Determine the (x, y) coordinate at the center of the cell enclosing the given text.  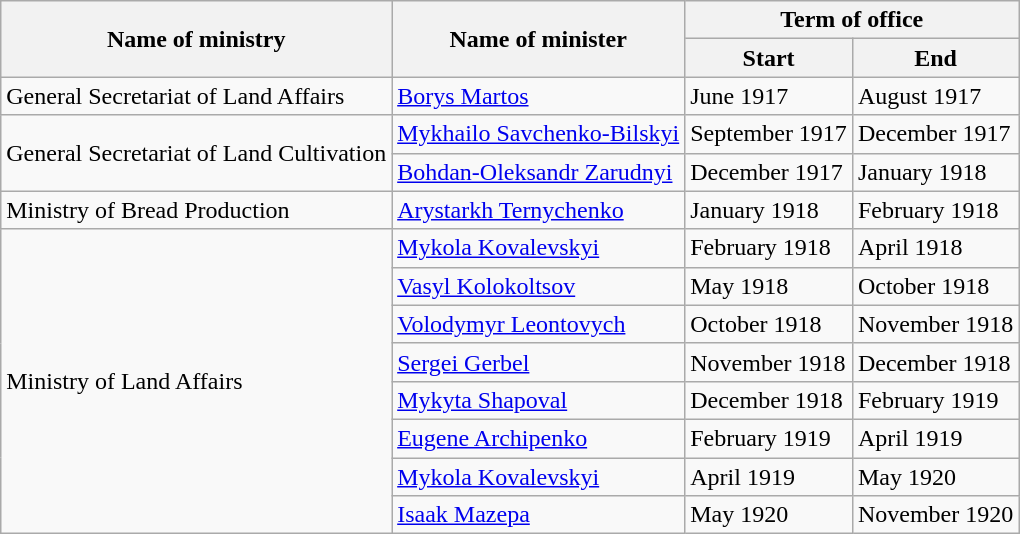
Mykyta Shapoval (538, 400)
Name of ministry (196, 39)
Isaak Mazepa (538, 515)
Term of office (852, 20)
Start (769, 58)
End (935, 58)
Arystarkh Ternychenko (538, 210)
Volodymyr Leontovych (538, 324)
Ministry of Bread Production (196, 210)
Name of minister (538, 39)
November 1920 (935, 515)
Eugene Archipenko (538, 438)
Borys Martos (538, 96)
Vasyl Kolokoltsov (538, 286)
Ministry of Land Affairs (196, 381)
Sergei Gerbel (538, 362)
May 1918 (769, 286)
June 1917 (769, 96)
April 1918 (935, 248)
Mykhailo Savchenko-Bilskyi (538, 134)
August 1917 (935, 96)
General Secretariat of Land Affairs (196, 96)
September 1917 (769, 134)
Bohdan-Oleksandr Zarudnyi (538, 172)
General Secretariat of Land Cultivation (196, 153)
